Locate the cell with the specified text and output its (X, Y) center coordinate. 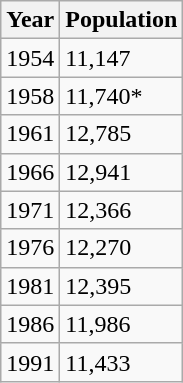
11,147 (122, 58)
12,366 (122, 210)
1986 (30, 324)
1966 (30, 172)
12,395 (122, 286)
Population (122, 20)
11,433 (122, 362)
1991 (30, 362)
1958 (30, 96)
11,986 (122, 324)
1961 (30, 134)
1981 (30, 286)
12,785 (122, 134)
12,270 (122, 248)
12,941 (122, 172)
1971 (30, 210)
1954 (30, 58)
1976 (30, 248)
Year (30, 20)
11,740* (122, 96)
